Detect which cell encompasses the target text, then output its (x, y) center coordinate. 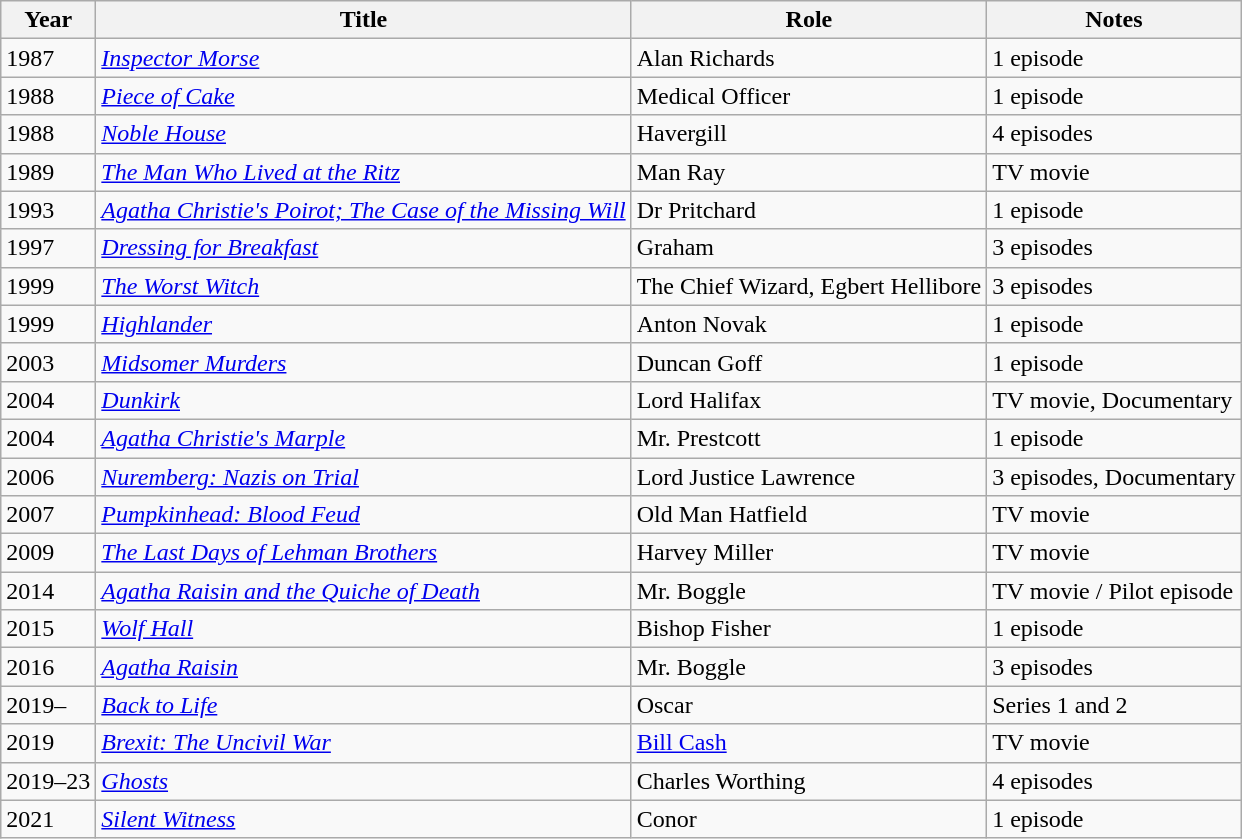
Alan Richards (809, 58)
3 episodes, Documentary (1114, 477)
Role (809, 20)
Piece of Cake (364, 96)
2006 (48, 477)
2016 (48, 667)
Dressing for Breakfast (364, 248)
2019 (48, 743)
Anton Novak (809, 324)
Agatha Raisin (364, 667)
1987 (48, 58)
Highlander (364, 324)
Title (364, 20)
Silent Witness (364, 819)
Nuremberg: Nazis on Trial (364, 477)
Dr Pritchard (809, 210)
2009 (48, 553)
Oscar (809, 705)
Conor (809, 819)
2019– (48, 705)
Bill Cash (809, 743)
TV movie, Documentary (1114, 400)
TV movie / Pilot episode (1114, 591)
2014 (48, 591)
Lord Justice Lawrence (809, 477)
Bishop Fisher (809, 629)
Agatha Christie's Marple (364, 438)
Inspector Morse (364, 58)
The Last Days of Lehman Brothers (364, 553)
2021 (48, 819)
Lord Halifax (809, 400)
Graham (809, 248)
Ghosts (364, 781)
1989 (48, 172)
Back to Life (364, 705)
The Man Who Lived at the Ritz (364, 172)
2015 (48, 629)
Series 1 and 2 (1114, 705)
Duncan Goff (809, 362)
1993 (48, 210)
Brexit: The Uncivil War (364, 743)
Year (48, 20)
The Worst Witch (364, 286)
Pumpkinhead: Blood Feud (364, 515)
Noble House (364, 134)
The Chief Wizard, Egbert Hellibore (809, 286)
Notes (1114, 20)
2019–23 (48, 781)
Mr. Prestcott (809, 438)
Dunkirk (364, 400)
Harvey Miller (809, 553)
Havergill (809, 134)
Wolf Hall (364, 629)
2007 (48, 515)
2003 (48, 362)
Charles Worthing (809, 781)
Old Man Hatfield (809, 515)
Medical Officer (809, 96)
Man Ray (809, 172)
Agatha Christie's Poirot; The Case of the Missing Will (364, 210)
1997 (48, 248)
Midsomer Murders (364, 362)
Agatha Raisin and the Quiche of Death (364, 591)
